Provide the (X, Y) coordinate of the cell's center where the given text is located.  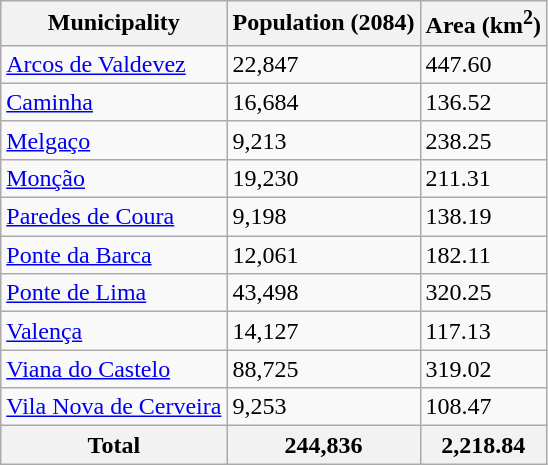
319.02 (484, 369)
19,230 (324, 178)
88,725 (324, 369)
244,836 (324, 445)
447.60 (484, 64)
117.13 (484, 331)
136.52 (484, 102)
Paredes de Coura (114, 217)
14,127 (324, 331)
Valença (114, 331)
238.25 (484, 140)
Total (114, 445)
9,253 (324, 407)
Monção (114, 178)
9,213 (324, 140)
Vila Nova de Cerveira (114, 407)
108.47 (484, 407)
12,061 (324, 255)
320.25 (484, 293)
Municipality (114, 24)
Population (2084) (324, 24)
43,498 (324, 293)
Melgaço (114, 140)
182.11 (484, 255)
211.31 (484, 178)
Viana do Castelo (114, 369)
Ponte de Lima (114, 293)
Caminha (114, 102)
Ponte da Barca (114, 255)
9,198 (324, 217)
Arcos de Valdevez (114, 64)
Area (km2) (484, 24)
16,684 (324, 102)
22,847 (324, 64)
2,218.84 (484, 445)
138.19 (484, 217)
